Pinpoint the cell where the given text exists, returning its (x, y) midpoint coordinate. 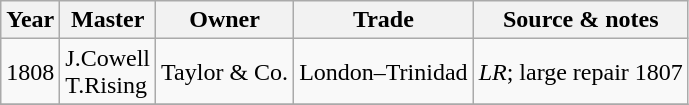
Year (30, 20)
Taylor & Co. (225, 72)
Source & notes (580, 20)
Trade (384, 20)
LR; large repair 1807 (580, 72)
J.CowellT.Rising (108, 72)
Master (108, 20)
1808 (30, 72)
London–Trinidad (384, 72)
Owner (225, 20)
